From the cell containing the given text, extract its center point as (X, Y) coordinate. 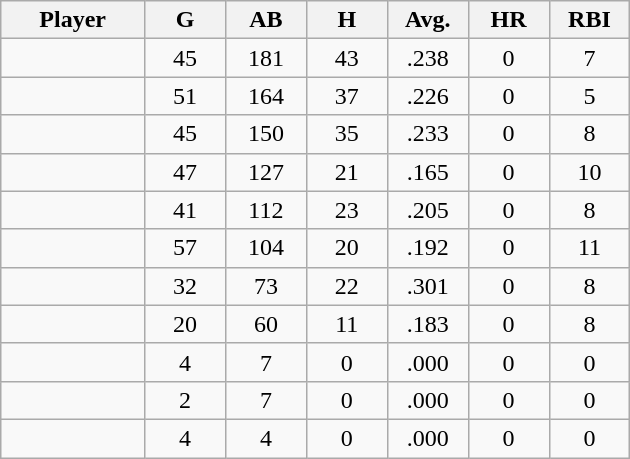
43 (346, 58)
G (186, 20)
112 (266, 210)
2 (186, 400)
HR (508, 20)
51 (186, 96)
Avg. (428, 20)
23 (346, 210)
.165 (428, 172)
AB (266, 20)
.301 (428, 286)
21 (346, 172)
.238 (428, 58)
73 (266, 286)
5 (590, 96)
37 (346, 96)
H (346, 20)
.233 (428, 134)
41 (186, 210)
164 (266, 96)
150 (266, 134)
35 (346, 134)
32 (186, 286)
.226 (428, 96)
60 (266, 324)
.205 (428, 210)
181 (266, 58)
47 (186, 172)
.192 (428, 248)
RBI (590, 20)
Player (73, 20)
57 (186, 248)
10 (590, 172)
22 (346, 286)
.183 (428, 324)
104 (266, 248)
127 (266, 172)
